Pinpoint the cell where the given text exists, returning its [X, Y] midpoint coordinate. 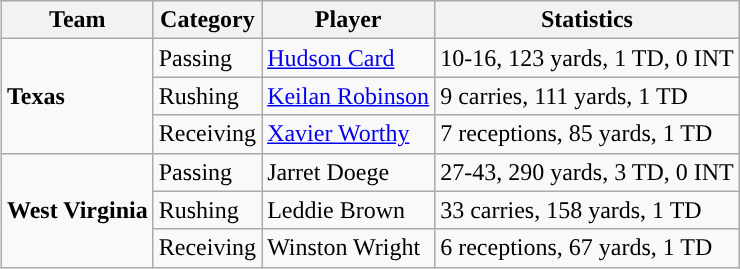
Keilan Robinson [348, 96]
Winston Wright [348, 248]
Hudson Card [348, 58]
10-16, 123 yards, 1 TD, 0 INT [588, 58]
27-43, 290 yards, 3 TD, 0 INT [588, 172]
Statistics [588, 20]
6 receptions, 67 yards, 1 TD [588, 248]
9 carries, 111 yards, 1 TD [588, 96]
33 carries, 158 yards, 1 TD [588, 210]
Leddie Brown [348, 210]
Xavier Worthy [348, 134]
Texas [77, 96]
7 receptions, 85 yards, 1 TD [588, 134]
Category [207, 20]
West Virginia [77, 210]
Team [77, 20]
Jarret Doege [348, 172]
Player [348, 20]
